Capture the cell that displays the provided text and extract its [X, Y] central coordinate. 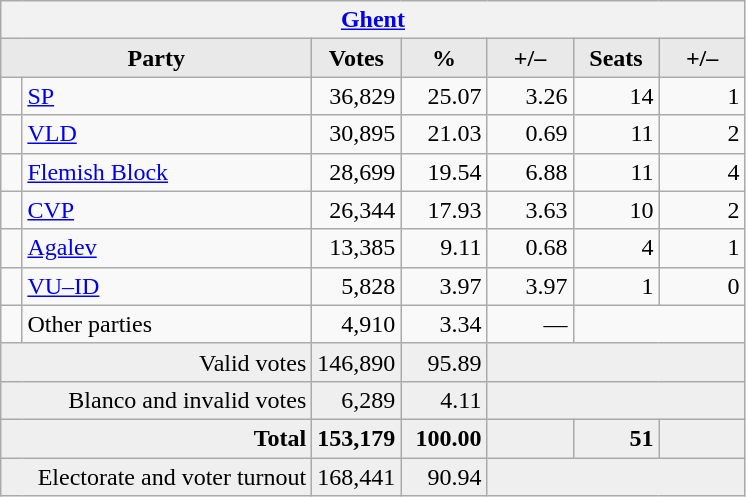
0.68 [530, 248]
153,179 [356, 438]
SP [167, 96]
Agalev [167, 248]
VU–ID [167, 286]
Flemish Block [167, 172]
10 [616, 210]
Party [156, 58]
17.93 [444, 210]
Ghent [373, 20]
6,289 [356, 400]
13,385 [356, 248]
25.07 [444, 96]
Valid votes [156, 362]
0 [702, 286]
3.26 [530, 96]
3.34 [444, 324]
Total [156, 438]
Seats [616, 58]
168,441 [356, 477]
5,828 [356, 286]
4.11 [444, 400]
30,895 [356, 134]
6.88 [530, 172]
Blanco and invalid votes [156, 400]
146,890 [356, 362]
28,699 [356, 172]
4,910 [356, 324]
95.89 [444, 362]
14 [616, 96]
— [530, 324]
19.54 [444, 172]
9.11 [444, 248]
Electorate and voter turnout [156, 477]
90.94 [444, 477]
Other parties [167, 324]
51 [616, 438]
26,344 [356, 210]
36,829 [356, 96]
Votes [356, 58]
VLD [167, 134]
100.00 [444, 438]
% [444, 58]
3.63 [530, 210]
21.03 [444, 134]
CVP [167, 210]
0.69 [530, 134]
